For the text-containing cell, return its midpoint in (X, Y) coordinate format. 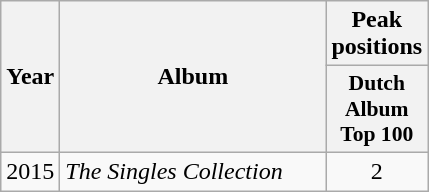
Year (30, 77)
DutchAlbum Top 100 (377, 110)
Album (193, 77)
2015 (30, 171)
Peak positions (377, 34)
The Singles Collection (193, 171)
2 (377, 171)
